Locate the cell with the specified text and output its [X, Y] center coordinate. 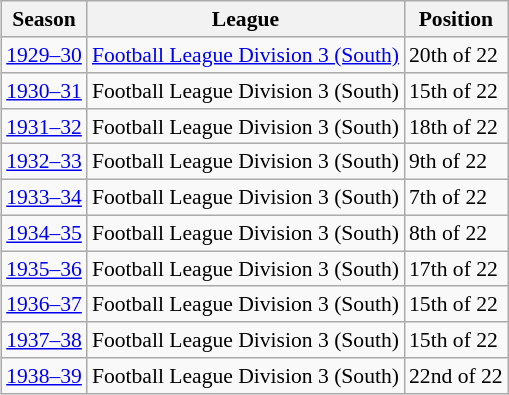
Season [44, 19]
1929–30 [44, 55]
22nd of 22 [456, 376]
1932–33 [44, 162]
1936–37 [44, 304]
1938–39 [44, 376]
9th of 22 [456, 162]
1934–35 [44, 233]
League [246, 19]
18th of 22 [456, 126]
8th of 22 [456, 233]
1931–32 [44, 126]
7th of 22 [456, 197]
17th of 22 [456, 269]
1935–36 [44, 269]
1937–38 [44, 340]
20th of 22 [456, 55]
Position [456, 19]
1930–31 [44, 91]
1933–34 [44, 197]
